Return the [x, y] coordinate for the center point of the cell that contains the specified text.  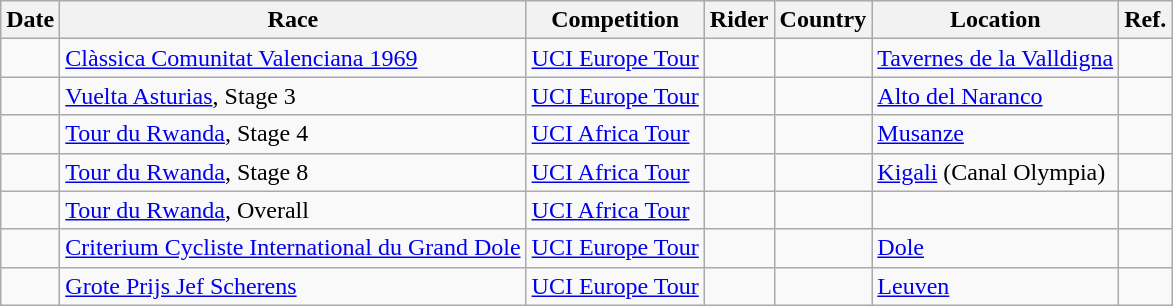
Race [293, 20]
Alto del Naranco [996, 96]
Ref. [1146, 20]
Competition [615, 20]
Vuelta Asturias, Stage 3 [293, 96]
Location [996, 20]
Kigali (Canal Olympia) [996, 172]
Tavernes de la Valldigna [996, 58]
Clàssica Comunitat Valenciana 1969 [293, 58]
Criterium Cycliste International du Grand Dole [293, 248]
Country [823, 20]
Grote Prijs Jef Scherens [293, 286]
Tour du Rwanda, Stage 4 [293, 134]
Rider [739, 20]
Dole [996, 248]
Musanze [996, 134]
Date [30, 20]
Leuven [996, 286]
Tour du Rwanda, Overall [293, 210]
Tour du Rwanda, Stage 8 [293, 172]
